Scan for the cell matching the given text and deliver its (x, y) coordinate at center. 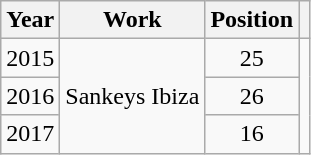
25 (252, 58)
Sankeys Ibiza (132, 96)
Work (132, 20)
2016 (30, 96)
16 (252, 134)
2017 (30, 134)
Position (252, 20)
Year (30, 20)
26 (252, 96)
2015 (30, 58)
